Find where the given text appears and provide that cell's center as [X, Y] coordinate. 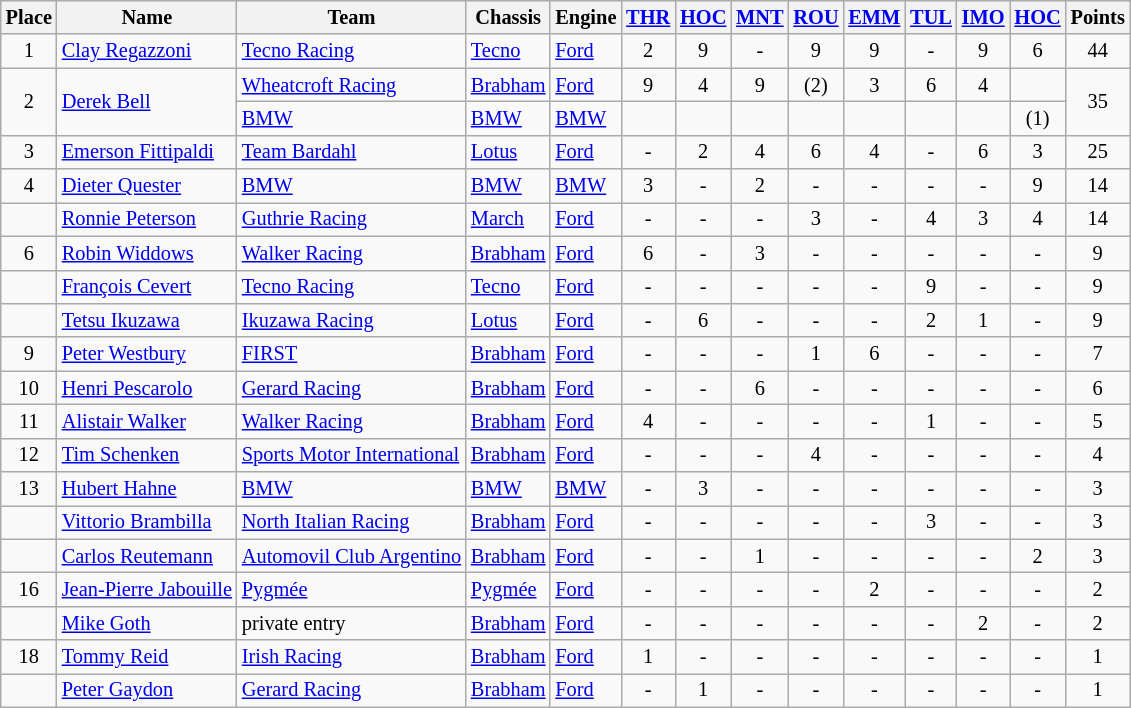
François Cevert [147, 287]
Points [1098, 17]
FIRST [352, 354]
Team [352, 17]
5 [1098, 421]
Derek Bell [147, 102]
12 [29, 455]
Clay Regazzoni [147, 51]
THR [648, 17]
Hubert Hahne [147, 489]
44 [1098, 51]
25 [1098, 152]
16 [29, 589]
Vittorio Brambilla [147, 522]
10 [29, 388]
35 [1098, 102]
Guthrie Racing [352, 219]
IMO [984, 17]
Ikuzawa Racing [352, 320]
North Italian Racing [352, 522]
EMM [874, 17]
private entry [352, 623]
Wheatcroft Racing [352, 85]
11 [29, 421]
(2) [816, 85]
Mike Goth [147, 623]
Place [29, 17]
ROU [816, 17]
Team Bardahl [352, 152]
13 [29, 489]
18 [29, 657]
March [508, 219]
Emerson Fittipaldi [147, 152]
MNT [760, 17]
Tommy Reid [147, 657]
Chassis [508, 17]
Dieter Quester [147, 186]
TUL [931, 17]
Jean-Pierre Jabouille [147, 589]
Henri Pescarolo [147, 388]
Peter Gaydon [147, 690]
Irish Racing [352, 657]
Alistair Walker [147, 421]
(1) [1038, 118]
Tetsu Ikuzawa [147, 320]
7 [1098, 354]
Automovil Club Argentino [352, 556]
Carlos Reutemann [147, 556]
Engine [586, 17]
Ronnie Peterson [147, 219]
Peter Westbury [147, 354]
Tim Schenken [147, 455]
Name [147, 17]
Robin Widdows [147, 253]
Sports Motor International [352, 455]
